Capture the cell that displays the provided text and extract its [x, y] central coordinate. 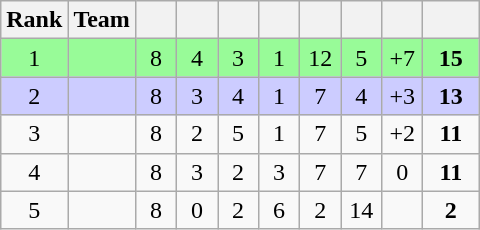
Team [102, 20]
12 [320, 58]
+3 [402, 96]
14 [362, 210]
+7 [402, 58]
6 [280, 210]
15 [451, 58]
13 [451, 96]
Rank [34, 20]
+2 [402, 134]
